Extract the (x, y) coordinate from the center of the cell holding the provided text.  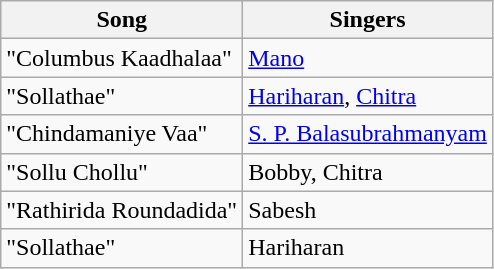
Sabesh (368, 210)
"Chindamaniye Vaa" (122, 134)
"Rathirida Roundadida" (122, 210)
Bobby, Chitra (368, 172)
Hariharan, Chitra (368, 96)
Song (122, 20)
Hariharan (368, 248)
Singers (368, 20)
S. P. Balasubrahmanyam (368, 134)
"Sollu Chollu" (122, 172)
"Columbus Kaadhalaa" (122, 58)
Mano (368, 58)
